Find where the given text appears and provide that cell's center as (X, Y) coordinate. 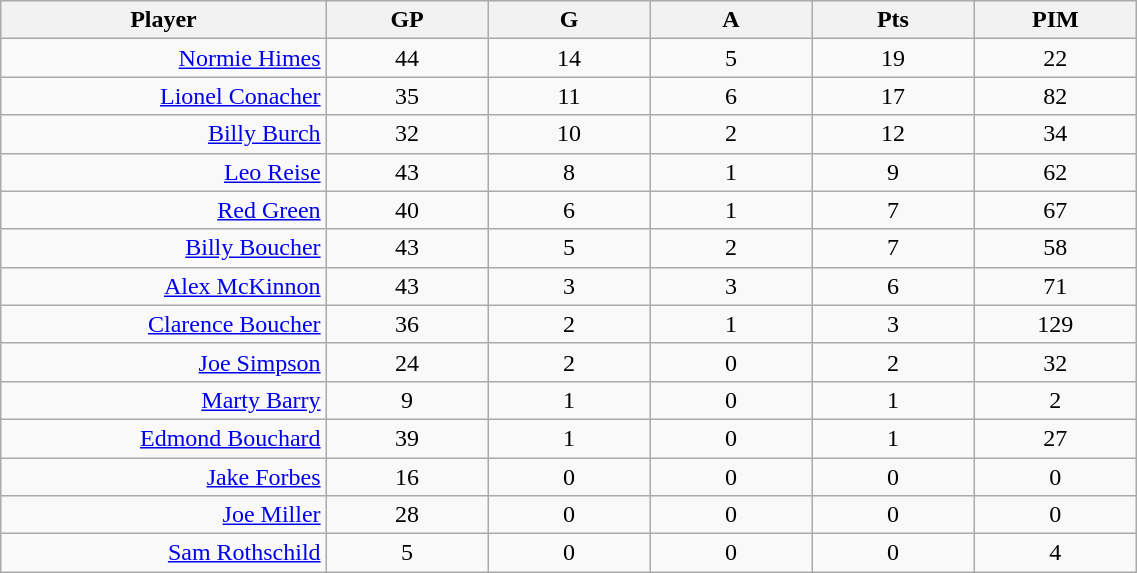
Player (164, 20)
22 (1056, 58)
Sam Rothschild (164, 553)
82 (1056, 96)
14 (569, 58)
8 (569, 172)
62 (1056, 172)
35 (407, 96)
Marty Barry (164, 400)
Billy Burch (164, 134)
12 (893, 134)
40 (407, 210)
19 (893, 58)
129 (1056, 324)
Billy Boucher (164, 248)
PIM (1056, 20)
44 (407, 58)
Joe Simpson (164, 362)
67 (1056, 210)
Red Green (164, 210)
27 (1056, 438)
G (569, 20)
Edmond Bouchard (164, 438)
Pts (893, 20)
Lionel Conacher (164, 96)
Clarence Boucher (164, 324)
36 (407, 324)
17 (893, 96)
Jake Forbes (164, 477)
11 (569, 96)
16 (407, 477)
39 (407, 438)
28 (407, 515)
4 (1056, 553)
24 (407, 362)
Leo Reise (164, 172)
Normie Himes (164, 58)
58 (1056, 248)
Alex McKinnon (164, 286)
71 (1056, 286)
Joe Miller (164, 515)
10 (569, 134)
GP (407, 20)
34 (1056, 134)
A (731, 20)
